Detect which cell encompasses the target text, then output its [X, Y] center coordinate. 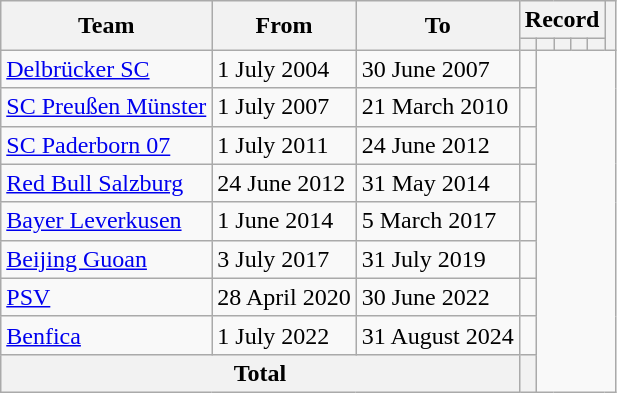
Red Bull Salzburg [106, 183]
28 April 2020 [284, 297]
31 May 2014 [438, 183]
Benfica [106, 335]
21 March 2010 [438, 107]
Record [562, 20]
31 July 2019 [438, 259]
1 July 2004 [284, 69]
SC Paderborn 07 [106, 145]
SC Preußen Münster [106, 107]
1 July 2011 [284, 145]
PSV [106, 297]
1 June 2014 [284, 221]
5 March 2017 [438, 221]
3 July 2017 [284, 259]
1 July 2007 [284, 107]
Total [260, 373]
From [284, 26]
Bayer Leverkusen [106, 221]
Team [106, 26]
Beijing Guoan [106, 259]
To [438, 26]
1 July 2022 [284, 335]
30 June 2007 [438, 69]
31 August 2024 [438, 335]
Delbrücker SC [106, 69]
30 June 2022 [438, 297]
